Capture the cell that displays the provided text and extract its [X, Y] central coordinate. 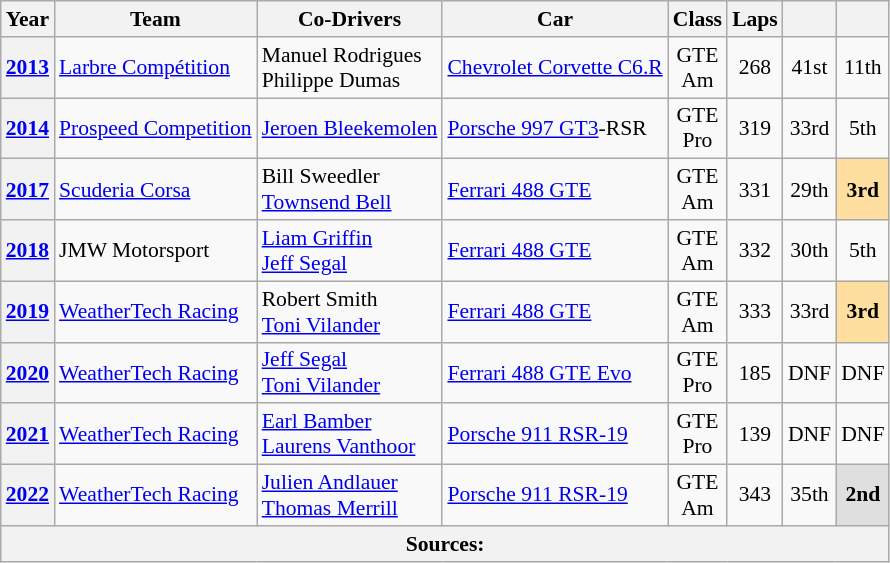
Class [698, 19]
Porsche 997 GT3-RSR [554, 128]
Julien Andlauer Thomas Merrill [350, 496]
Year [28, 19]
2022 [28, 496]
Ferrari 488 GTE Evo [554, 372]
11th [862, 68]
Robert Smith Toni Vilander [350, 312]
185 [755, 372]
Bill Sweedler Townsend Bell [350, 190]
Jeroen Bleekemolen [350, 128]
2018 [28, 250]
Earl Bamber Laurens Vanthoor [350, 434]
2013 [28, 68]
268 [755, 68]
Chevrolet Corvette C6.R [554, 68]
Laps [755, 19]
2020 [28, 372]
41st [810, 68]
332 [755, 250]
2nd [862, 496]
30th [810, 250]
2017 [28, 190]
Car [554, 19]
333 [755, 312]
JMW Motorsport [156, 250]
331 [755, 190]
29th [810, 190]
2021 [28, 434]
Co-Drivers [350, 19]
Scuderia Corsa [156, 190]
Sources: [446, 544]
Prospeed Competition [156, 128]
Team [156, 19]
2014 [28, 128]
Liam Griffin Jeff Segal [350, 250]
Manuel Rodrigues Philippe Dumas [350, 68]
2019 [28, 312]
Jeff Segal Toni Vilander [350, 372]
35th [810, 496]
139 [755, 434]
319 [755, 128]
Larbre Compétition [156, 68]
343 [755, 496]
